Provide the (X, Y) coordinate of the cell's center where the given text is located.  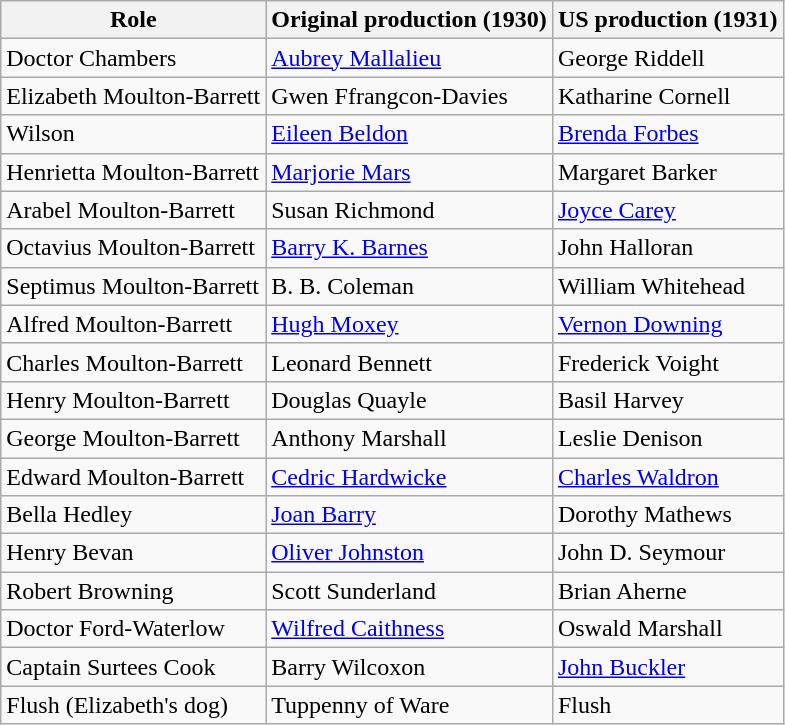
Elizabeth Moulton-Barrett (134, 96)
Wilfred Caithness (410, 629)
Octavius Moulton-Barrett (134, 248)
Cedric Hardwicke (410, 477)
Basil Harvey (668, 400)
Aubrey Mallalieu (410, 58)
Role (134, 20)
Tuppenny of Ware (410, 705)
Charles Waldron (668, 477)
Henrietta Moulton-Barrett (134, 172)
Bella Hedley (134, 515)
Henry Bevan (134, 553)
Dorothy Mathews (668, 515)
Margaret Barker (668, 172)
Anthony Marshall (410, 438)
Charles Moulton-Barrett (134, 362)
B. B. Coleman (410, 286)
Barry K. Barnes (410, 248)
Vernon Downing (668, 324)
John D. Seymour (668, 553)
Henry Moulton-Barrett (134, 400)
Flush (668, 705)
Eileen Beldon (410, 134)
Edward Moulton-Barrett (134, 477)
Marjorie Mars (410, 172)
Flush (Elizabeth's dog) (134, 705)
US production (1931) (668, 20)
Brenda Forbes (668, 134)
Captain Surtees Cook (134, 667)
Oliver Johnston (410, 553)
Alfred Moulton-Barrett (134, 324)
Leslie Denison (668, 438)
Scott Sunderland (410, 591)
Katharine Cornell (668, 96)
Oswald Marshall (668, 629)
Wilson (134, 134)
Douglas Quayle (410, 400)
Gwen Ffrangcon-Davies (410, 96)
Doctor Chambers (134, 58)
Arabel Moulton-Barrett (134, 210)
Susan Richmond (410, 210)
George Riddell (668, 58)
Barry Wilcoxon (410, 667)
Original production (1930) (410, 20)
Joan Barry (410, 515)
Robert Browning (134, 591)
Hugh Moxey (410, 324)
William Whitehead (668, 286)
Septimus Moulton-Barrett (134, 286)
John Halloran (668, 248)
George Moulton-Barrett (134, 438)
John Buckler (668, 667)
Leonard Bennett (410, 362)
Frederick Voight (668, 362)
Brian Aherne (668, 591)
Joyce Carey (668, 210)
Doctor Ford-Waterlow (134, 629)
